Locate the cell with the specified text and output its [x, y] center coordinate. 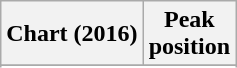
Peak position [189, 34]
Chart (2016) [72, 34]
